Identify which cell holds the provided text, then report its (x, y) central coordinate. 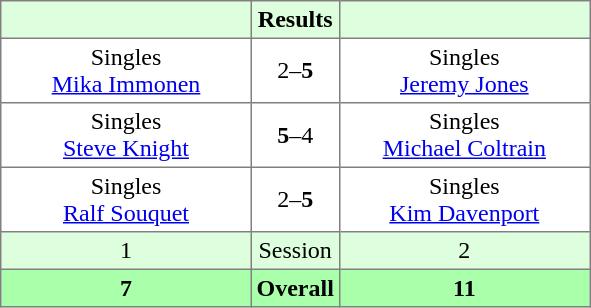
SinglesMichael Coltrain (464, 135)
SinglesRalf Souquet (126, 199)
SinglesKim Davenport (464, 199)
Results (295, 20)
SinglesMika Immonen (126, 70)
2 (464, 251)
11 (464, 288)
Session (295, 251)
1 (126, 251)
Overall (295, 288)
5–4 (295, 135)
SinglesJeremy Jones (464, 70)
SinglesSteve Knight (126, 135)
7 (126, 288)
